Capture the cell that displays the provided text and extract its [x, y] central coordinate. 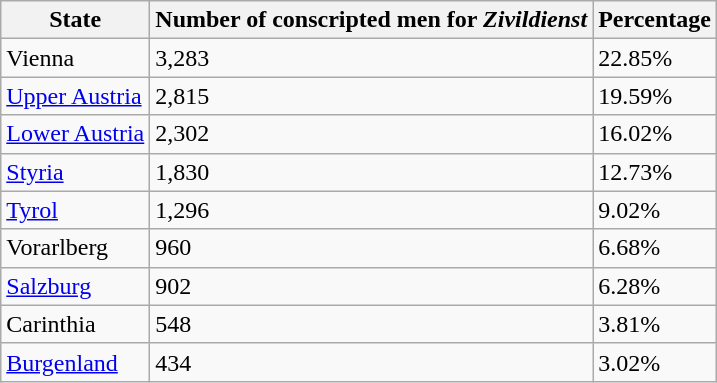
6.68% [655, 248]
12.73% [655, 172]
Lower Austria [76, 134]
6.28% [655, 286]
Upper Austria [76, 96]
Number of conscripted men for Zivildienst [372, 20]
Vorarlberg [76, 248]
902 [372, 286]
State [76, 20]
1,830 [372, 172]
Styria [76, 172]
3.02% [655, 362]
3.81% [655, 324]
22.85% [655, 58]
Vienna [76, 58]
Burgenland [76, 362]
19.59% [655, 96]
434 [372, 362]
9.02% [655, 210]
Carinthia [76, 324]
2,302 [372, 134]
548 [372, 324]
16.02% [655, 134]
Percentage [655, 20]
960 [372, 248]
Tyrol [76, 210]
2,815 [372, 96]
1,296 [372, 210]
3,283 [372, 58]
Salzburg [76, 286]
